Scan for the cell matching the given text and deliver its [X, Y] coordinate at center. 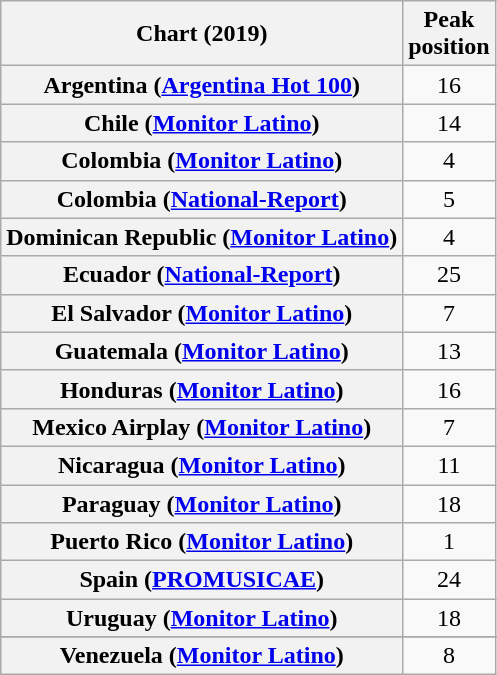
Peakposition [449, 34]
Chart (2019) [202, 34]
24 [449, 580]
Colombia (Monitor Latino) [202, 161]
Ecuador (National-Report) [202, 275]
El Salvador (Monitor Latino) [202, 313]
Argentina (Argentina Hot 100) [202, 85]
Puerto Rico (Monitor Latino) [202, 542]
Nicaragua (Monitor Latino) [202, 465]
25 [449, 275]
8 [449, 656]
Honduras (Monitor Latino) [202, 389]
11 [449, 465]
Mexico Airplay (Monitor Latino) [202, 427]
13 [449, 351]
5 [449, 199]
Dominican Republic (Monitor Latino) [202, 237]
Uruguay (Monitor Latino) [202, 618]
Spain (PROMUSICAE) [202, 580]
Chile (Monitor Latino) [202, 123]
1 [449, 542]
Paraguay (Monitor Latino) [202, 503]
14 [449, 123]
Venezuela (Monitor Latino) [202, 656]
Guatemala (Monitor Latino) [202, 351]
Colombia (National-Report) [202, 199]
